Provide the (X, Y) coordinate of the cell's center where the given text is located.  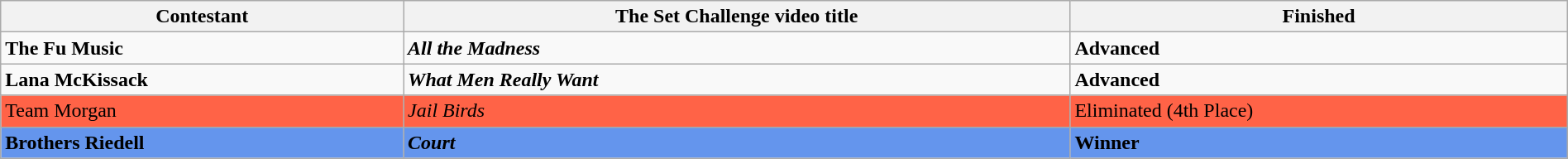
Team Morgan (202, 111)
The Fu Music (202, 48)
Brothers Riedell (202, 142)
Lana McKissack (202, 79)
Finished (1318, 17)
The Set Challenge video title (737, 17)
Jail Birds (737, 111)
What Men Really Want (737, 79)
Contestant (202, 17)
Court (737, 142)
Eliminated (4th Place) (1318, 111)
Winner (1318, 142)
All the Madness (737, 48)
